Extract the (X, Y) coordinate from the center of the cell holding the provided text.  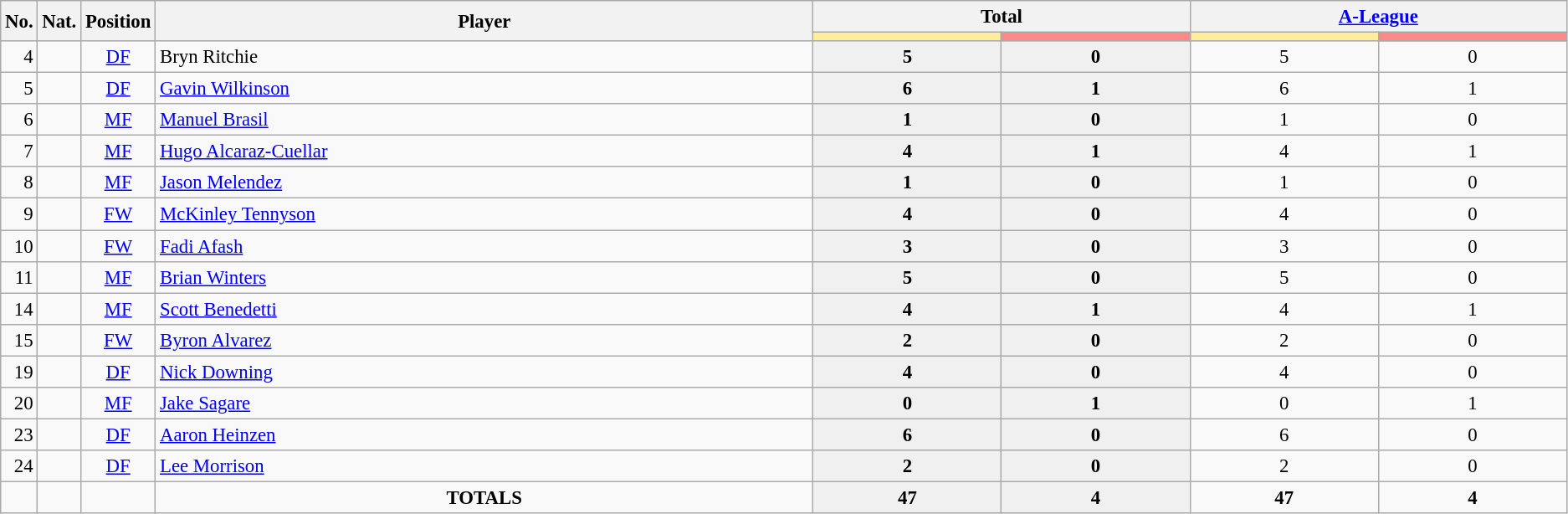
Scott Benedetti (484, 309)
Position (119, 21)
7 (19, 152)
10 (19, 246)
Brian Winters (484, 277)
15 (19, 340)
14 (19, 309)
11 (19, 277)
Player (484, 21)
Bryn Ritchie (484, 57)
24 (19, 466)
19 (19, 372)
No. (19, 21)
Manuel Brasil (484, 120)
23 (19, 434)
TOTALS (484, 497)
9 (19, 214)
Jake Sagare (484, 403)
A-League (1378, 17)
Aaron Heinzen (484, 434)
20 (19, 403)
McKinley Tennyson (484, 214)
Total (1002, 17)
Byron Alvarez (484, 340)
8 (19, 183)
Nat. (59, 21)
Hugo Alcaraz-Cuellar (484, 152)
Jason Melendez (484, 183)
Lee Morrison (484, 466)
Gavin Wilkinson (484, 89)
Nick Downing (484, 372)
Fadi Afash (484, 246)
